Scan for the cell matching the given text and deliver its (X, Y) coordinate at center. 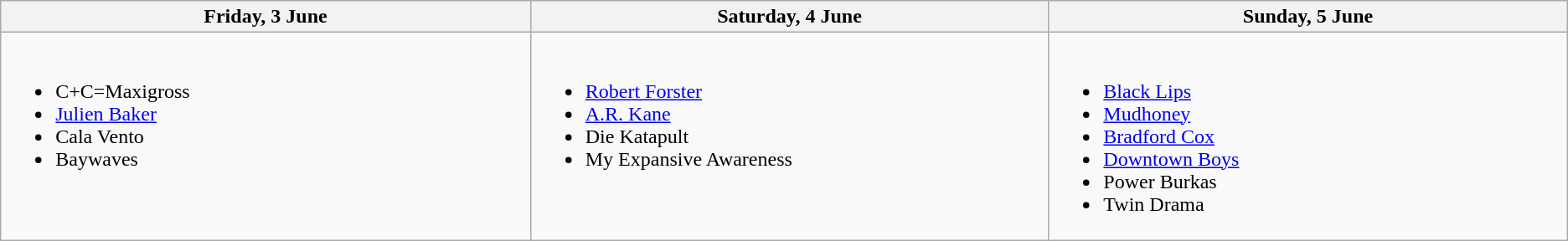
Black LipsMudhoneyBradford CoxDowntown BoysPower BurkasTwin Drama (1308, 136)
Sunday, 5 June (1308, 17)
Saturday, 4 June (789, 17)
Friday, 3 June (266, 17)
C+C=MaxigrossJulien BakerCala VentoBaywaves (266, 136)
Robert ForsterA.R. KaneDie KatapultMy Expansive Awareness (789, 136)
